Detect which cell encompasses the target text, then output its (x, y) center coordinate. 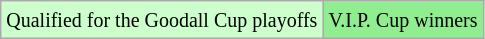
V.I.P. Cup winners (403, 20)
Qualified for the Goodall Cup playoffs (162, 20)
